Provide the [X, Y] coordinate of the cell's center where the given text is located.  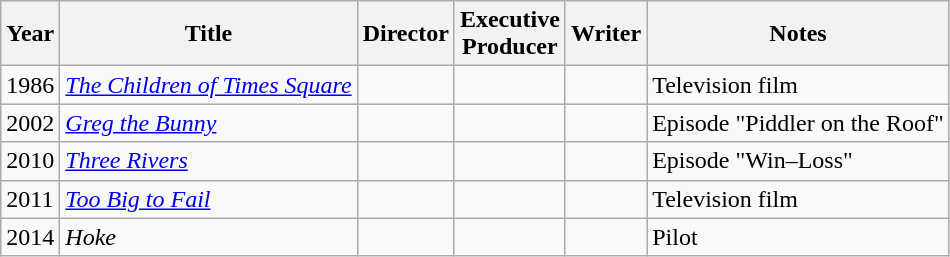
1986 [30, 85]
Notes [798, 34]
2014 [30, 237]
Director [406, 34]
ExecutiveProducer [510, 34]
Hoke [208, 237]
Year [30, 34]
2011 [30, 199]
Too Big to Fail [208, 199]
Episode "Piddler on the Roof" [798, 123]
2002 [30, 123]
2010 [30, 161]
Title [208, 34]
Episode "Win–Loss" [798, 161]
Pilot [798, 237]
The Children of Times Square [208, 85]
Three Rivers [208, 161]
Writer [606, 34]
Greg the Bunny [208, 123]
